Output the [X, Y] coordinate of the center of the cell containing the given text.  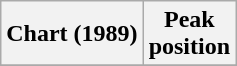
Peakposition [189, 34]
Chart (1989) [72, 34]
